Scan for the cell matching the given text and deliver its [x, y] coordinate at center. 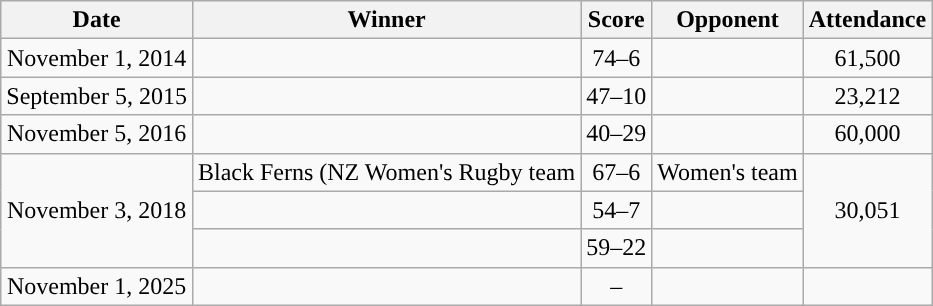
40–29 [616, 134]
Score [616, 20]
– [616, 286]
Women's team [728, 172]
Date [97, 20]
60,000 [867, 134]
61,500 [867, 58]
47–10 [616, 96]
23,212 [867, 96]
September 5, 2015 [97, 96]
30,051 [867, 210]
54–7 [616, 210]
November 1, 2025 [97, 286]
Black Ferns (NZ Women's Rugby team [386, 172]
59–22 [616, 248]
November 3, 2018 [97, 210]
Attendance [867, 20]
74–6 [616, 58]
November 5, 2016 [97, 134]
Opponent [728, 20]
November 1, 2014 [97, 58]
Winner [386, 20]
67–6 [616, 172]
